Search for the cell housing the specified text and yield its [X, Y] center coordinate. 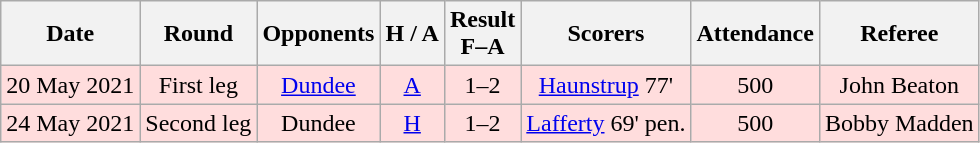
H [412, 123]
24 May 2021 [70, 123]
Date [70, 34]
Lafferty 69' pen. [606, 123]
Opponents [318, 34]
Round [198, 34]
John Beaton [899, 85]
ResultF–A [482, 34]
H / A [412, 34]
Second leg [198, 123]
Scorers [606, 34]
Bobby Madden [899, 123]
Attendance [755, 34]
A [412, 85]
20 May 2021 [70, 85]
Haunstrup 77' [606, 85]
Referee [899, 34]
First leg [198, 85]
